Extract the (X, Y) coordinate from the center of the cell holding the provided text.  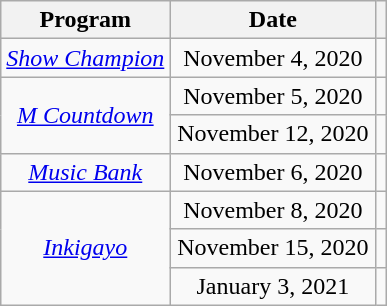
Music Bank (86, 172)
November 12, 2020 (273, 134)
January 3, 2021 (273, 286)
Program (86, 20)
November 15, 2020 (273, 248)
November 6, 2020 (273, 172)
Date (273, 20)
November 4, 2020 (273, 58)
November 8, 2020 (273, 210)
November 5, 2020 (273, 96)
Show Champion (86, 58)
M Countdown (86, 115)
Inkigayo (86, 248)
